From the cell containing the given text, extract its center point as (x, y) coordinate. 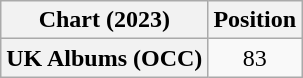
Chart (2023) (104, 20)
UK Albums (OCC) (104, 58)
83 (255, 58)
Position (255, 20)
